Find where the given text appears and provide that cell's center as [x, y] coordinate. 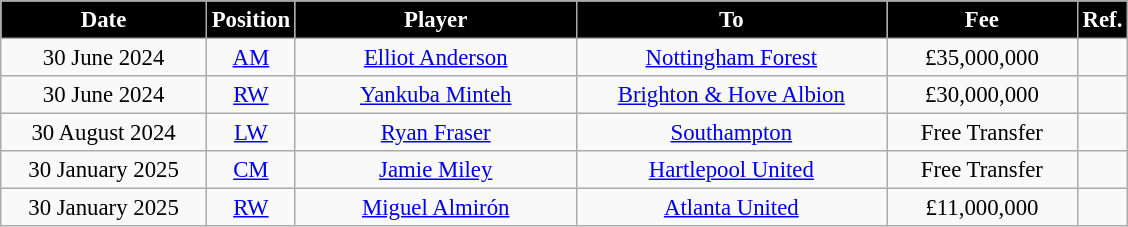
Miguel Almirón [436, 208]
Ryan Fraser [436, 133]
Fee [982, 20]
Jamie Miley [436, 170]
Position [250, 20]
Ref. [1102, 20]
Elliot Anderson [436, 58]
To [732, 20]
AM [250, 58]
30 August 2024 [104, 133]
£35,000,000 [982, 58]
£11,000,000 [982, 208]
CM [250, 170]
Date [104, 20]
Nottingham Forest [732, 58]
Southampton [732, 133]
Hartlepool United [732, 170]
Atlanta United [732, 208]
£30,000,000 [982, 95]
Brighton & Hove Albion [732, 95]
LW [250, 133]
Player [436, 20]
Yankuba Minteh [436, 95]
